Capture the cell that displays the provided text and extract its [X, Y] central coordinate. 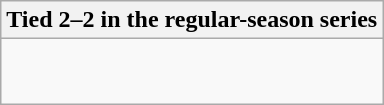
Tied 2–2 in the regular-season series [192, 20]
